Find where the given text appears and provide that cell's center as (X, Y) coordinate. 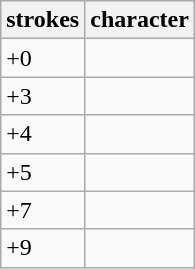
+9 (43, 248)
+3 (43, 96)
+7 (43, 210)
+4 (43, 134)
character (140, 20)
strokes (43, 20)
+5 (43, 172)
+0 (43, 58)
